Locate the cell with the specified text and output its [x, y] center coordinate. 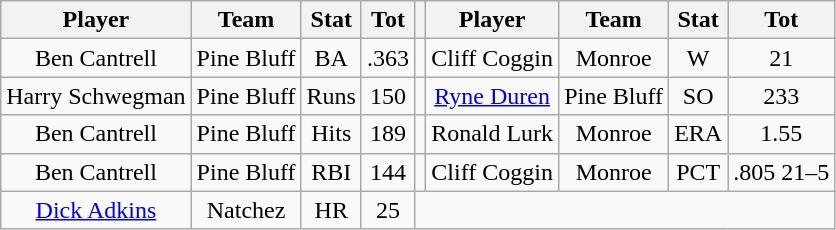
233 [782, 96]
189 [388, 134]
Ryne Duren [492, 96]
Dick Adkins [96, 210]
21 [782, 58]
.363 [388, 58]
W [698, 58]
25 [388, 210]
BA [331, 58]
150 [388, 96]
Ronald Lurk [492, 134]
Runs [331, 96]
1.55 [782, 134]
HR [331, 210]
RBI [331, 172]
.805 21–5 [782, 172]
Hits [331, 134]
Natchez [246, 210]
SO [698, 96]
ERA [698, 134]
144 [388, 172]
PCT [698, 172]
Harry Schwegman [96, 96]
